Return the [x, y] coordinate for the center point of the cell that contains the specified text.  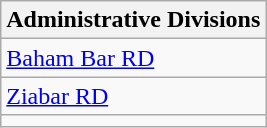
Ziabar RD [134, 96]
Administrative Divisions [134, 20]
Baham Bar RD [134, 58]
